Extract the [X, Y] coordinate from the center of the cell holding the provided text.  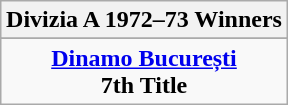
Dinamo București7th Title [144, 72]
Divizia A 1972–73 Winners [144, 20]
